Return (X, Y) of the center of cell containing provided text 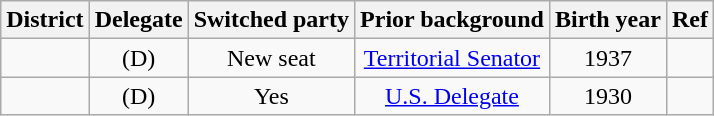
1937 (608, 58)
Delegate (138, 20)
District (45, 20)
U.S. Delegate (452, 96)
1930 (608, 96)
New seat (271, 58)
Yes (271, 96)
Ref (690, 20)
Birth year (608, 20)
Switched party (271, 20)
Prior background (452, 20)
Territorial Senator (452, 58)
